Scan for the cell matching the given text and deliver its [X, Y] coordinate at center. 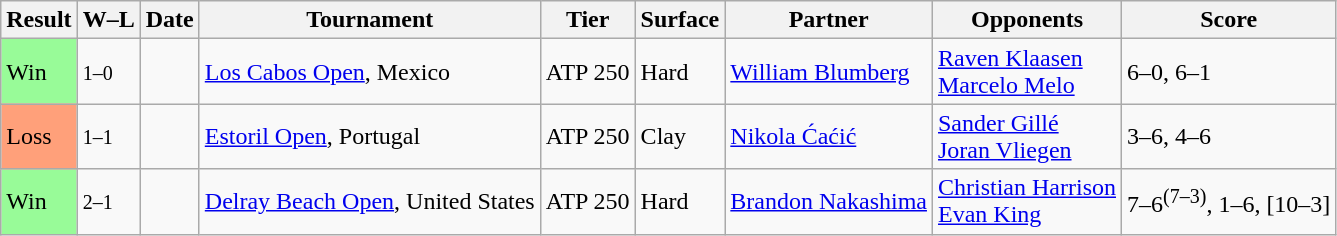
Partner [829, 20]
1–1 [108, 136]
7–6(7–3), 1–6, [10–3] [1229, 202]
Christian Harrison Evan King [1026, 202]
1–0 [108, 72]
Nikola Ćaćić [829, 136]
Opponents [1026, 20]
Result [39, 20]
Tournament [370, 20]
Surface [680, 20]
3–6, 4–6 [1229, 136]
Loss [39, 136]
Date [170, 20]
Brandon Nakashima [829, 202]
Score [1229, 20]
Delray Beach Open, United States [370, 202]
Los Cabos Open, Mexico [370, 72]
Estoril Open, Portugal [370, 136]
William Blumberg [829, 72]
Clay [680, 136]
Sander Gillé Joran Vliegen [1026, 136]
W–L [108, 20]
2–1 [108, 202]
Raven Klaasen Marcelo Melo [1026, 72]
6–0, 6–1 [1229, 72]
Tier [588, 20]
